Scan for the cell matching the given text and deliver its [x, y] coordinate at center. 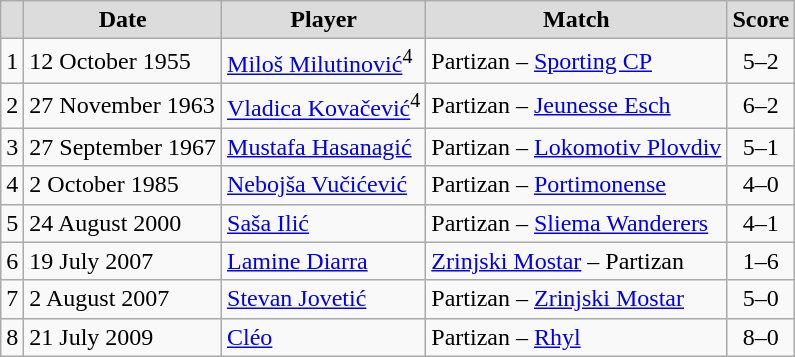
Partizan – Rhyl [576, 337]
4 [12, 185]
27 November 1963 [123, 106]
Partizan – Lokomotiv Plovdiv [576, 147]
Miloš Milutinović4 [324, 62]
Mustafa Hasanagić [324, 147]
Date [123, 20]
5–1 [761, 147]
2 [12, 106]
1–6 [761, 261]
5 [12, 223]
12 October 1955 [123, 62]
Partizan – Sliema Wanderers [576, 223]
8–0 [761, 337]
Nebojša Vučićević [324, 185]
2 October 1985 [123, 185]
4–1 [761, 223]
Stevan Jovetić [324, 299]
19 July 2007 [123, 261]
27 September 1967 [123, 147]
5–0 [761, 299]
21 July 2009 [123, 337]
24 August 2000 [123, 223]
Match [576, 20]
Partizan – Jeunesse Esch [576, 106]
Score [761, 20]
Partizan – Portimonense [576, 185]
8 [12, 337]
6–2 [761, 106]
Saša Ilić [324, 223]
Lamine Diarra [324, 261]
Cléo [324, 337]
1 [12, 62]
Player [324, 20]
6 [12, 261]
Partizan – Zrinjski Mostar [576, 299]
Partizan – Sporting CP [576, 62]
4–0 [761, 185]
2 August 2007 [123, 299]
Zrinjski Mostar – Partizan [576, 261]
7 [12, 299]
Vladica Kovačević4 [324, 106]
5–2 [761, 62]
3 [12, 147]
